Return (x, y) of the center of cell containing provided text 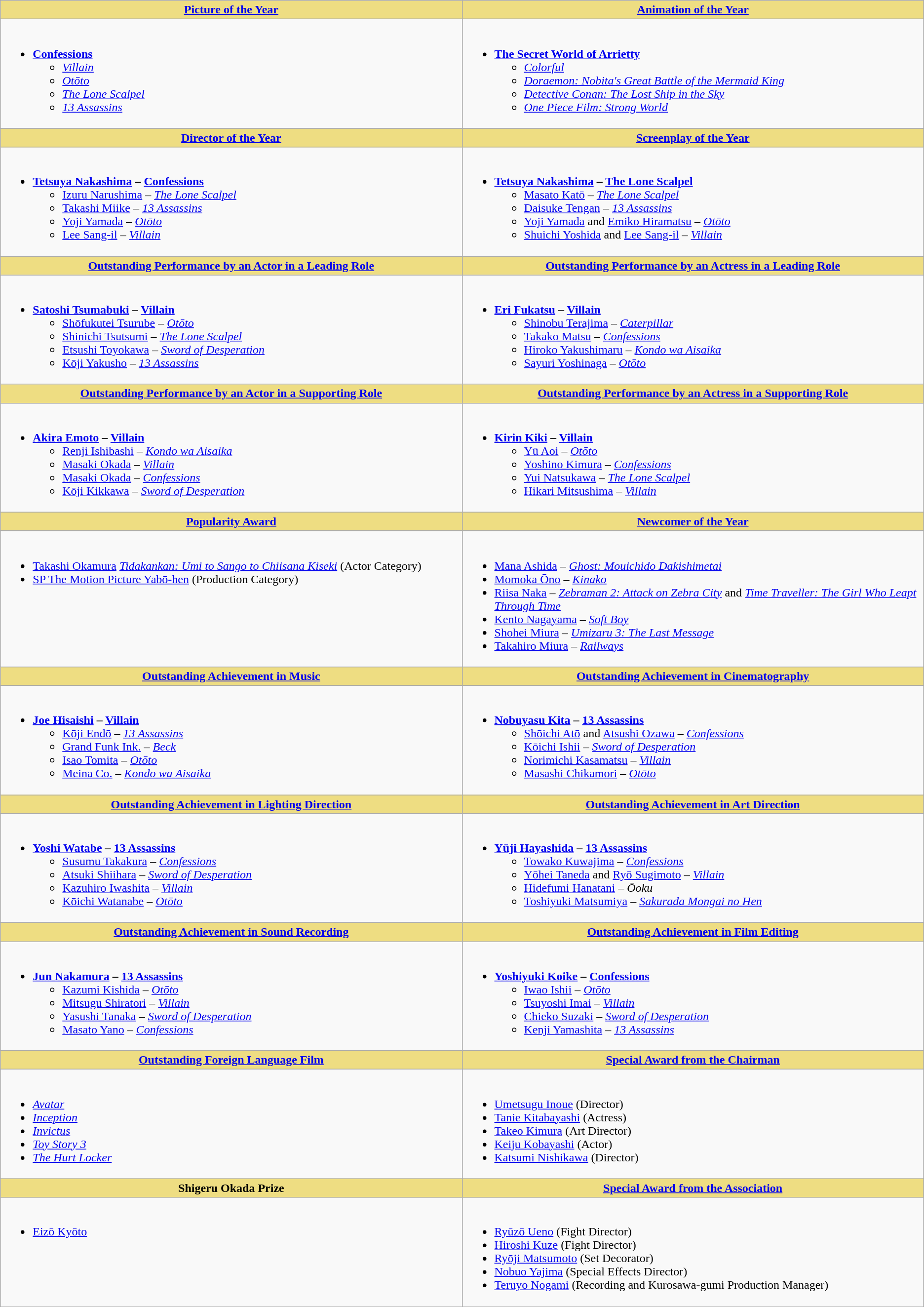
AvatarInceptionInvictusToy Story 3The Hurt Locker (231, 1124)
Outstanding Achievement in Cinematography (693, 676)
Director of the Year (231, 138)
Newcomer of the Year (693, 521)
Special Award from the Chairman (693, 1060)
Tetsuya Nakashima – ConfessionsIzuru Narushima – The Lone ScalpelTakashi Miike – 13 AssassinsYoji Yamada – OtōtoLee Sang-il – Villain (231, 201)
Screenplay of the Year (693, 138)
Animation of the Year (693, 10)
Outstanding Achievement in Film Editing (693, 932)
Outstanding Performance by an Actress in a Leading Role (693, 266)
Eri Fukatsu – VillainShinobu Terajima – CaterpillarTakako Matsu – ConfessionsHiroko Yakushimaru – Kondo wa AisaikaSayuri Yoshinaga – Otōto (693, 330)
Takashi Okamura Tidakankan: Umi to Sango to Chiisana Kiseki (Actor Category)SP The Motion Picture Yabō-hen (Production Category) (231, 598)
Special Award from the Association (693, 1188)
Joe Hisaishi – VillainKōji Endō – 13 AssassinsGrand Funk Ink. – BeckIsao Tomita – OtōtoMeina Co. – Kondo wa Aisaika (231, 740)
Outstanding Performance by an Actor in a Supporting Role (231, 394)
Yoshiyuki Koike – ConfessionsIwao Ishii – OtōtoTsuyoshi Imai – VillainChieko Suzaki – Sword of DesperationKenji Yamashita – 13 Assassins (693, 996)
Shigeru Okada Prize (231, 1188)
Outstanding Performance by an Actress in a Supporting Role (693, 394)
Umetsugu Inoue (Director)Tanie Kitabayashi (Actress)Takeo Kimura (Art Director)Keiju Kobayashi (Actor)Katsumi Nishikawa (Director) (693, 1124)
Yoshi Watabe – 13 AssassinsSusumu Takakura – ConfessionsAtsuki Shiihara – Sword of DesperationKazuhiro Iwashita – VillainKōichi Watanabe – Otōto (231, 868)
Outstanding Performance by an Actor in a Leading Role (231, 266)
Outstanding Achievement in Art Direction (693, 804)
Eizō Kyōto (231, 1252)
Akira Emoto – VillainRenji Ishibashi – Kondo wa AisaikaMasaki Okada – VillainMasaki Okada – ConfessionsKōji Kikkawa – Sword of Desperation (231, 457)
Popularity Award (231, 521)
ConfessionsVillainOtōtoThe Lone Scalpel13 Assassins (231, 74)
Outstanding Achievement in Lighting Direction (231, 804)
Outstanding Foreign Language Film (231, 1060)
Outstanding Achievement in Music (231, 676)
Outstanding Achievement in Sound Recording (231, 932)
Picture of the Year (231, 10)
Jun Nakamura – 13 AssassinsKazumi Kishida – OtōtoMitsugu Shiratori – VillainYasushi Tanaka – Sword of DesperationMasato Yano – Confessions (231, 996)
Kirin Kiki – VillainYū Aoi – OtōtoYoshino Kimura – ConfessionsYui Natsukawa – The Lone ScalpelHikari Mitsushima – Villain (693, 457)
